Return [x, y] of the center of cell containing provided text 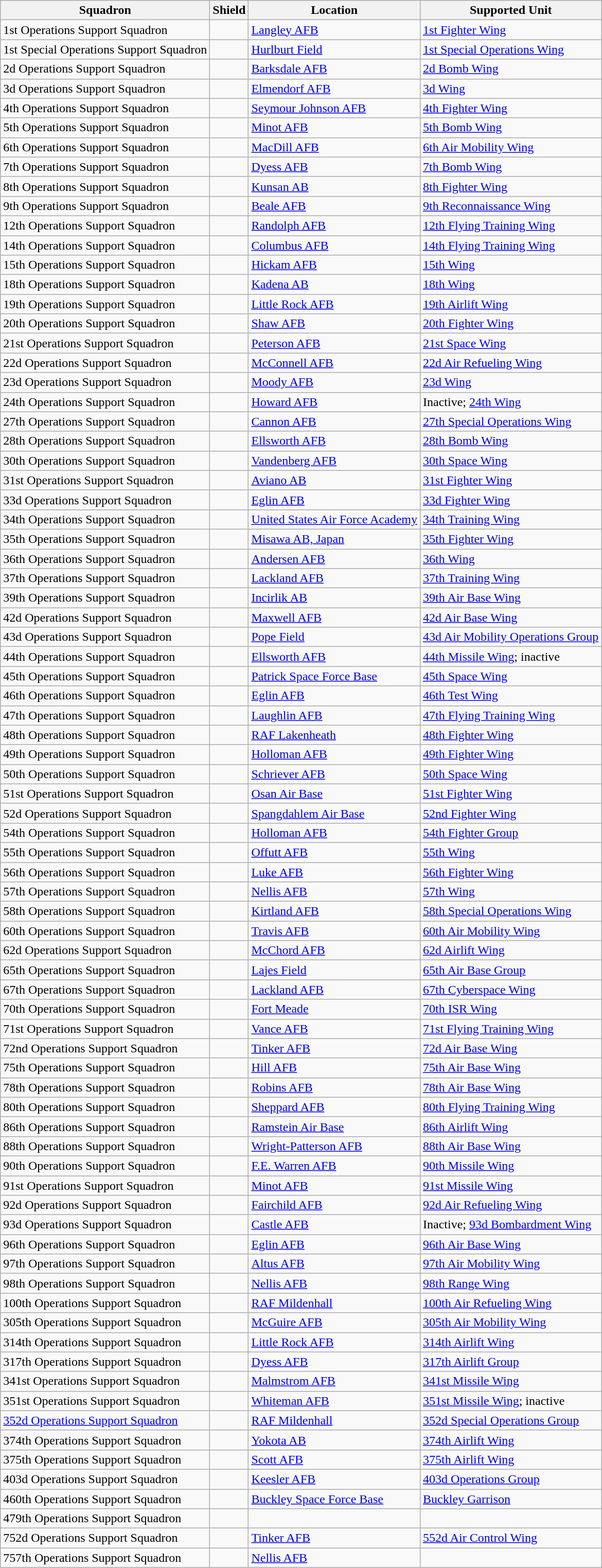
757th Operations Support Squadron [105, 1558]
351st Operations Support Squadron [105, 1401]
Barksdale AFB [334, 69]
Vance AFB [334, 1029]
1st Special Operations Support Squadron [105, 49]
88th Air Base Wing [511, 1146]
Luke AFB [334, 872]
Location [334, 10]
Yokota AB [334, 1440]
Seymour Johnson AFB [334, 108]
20th Fighter Wing [511, 324]
54th Fighter Group [511, 833]
28th Bomb Wing [511, 441]
15th Operations Support Squadron [105, 265]
7th Bomb Wing [511, 167]
Buckley Space Force Base [334, 1499]
45th Operations Support Squadron [105, 676]
34th Operations Support Squadron [105, 519]
Beale AFB [334, 206]
90th Missile Wing [511, 1166]
McConnell AFB [334, 363]
35th Fighter Wing [511, 539]
Schriever AFB [334, 774]
Pope Field [334, 637]
403d Operations Group [511, 1479]
86th Airlift Wing [511, 1126]
92d Operations Support Squadron [105, 1205]
70th ISR Wing [511, 1009]
7th Operations Support Squadron [105, 167]
5th Operations Support Squadron [105, 128]
Malmstrom AFB [334, 1381]
Incirlik AB [334, 598]
35th Operations Support Squadron [105, 539]
47th Flying Training Wing [511, 715]
Shaw AFB [334, 324]
42d Operations Support Squadron [105, 618]
52nd Fighter Wing [511, 813]
Cannon AFB [334, 421]
317th Airlift Group [511, 1362]
33d Fighter Wing [511, 500]
Kirtland AFB [334, 911]
1st Special Operations Wing [511, 49]
Wright-Patterson AFB [334, 1146]
Travis AFB [334, 931]
37th Training Wing [511, 578]
20th Operations Support Squadron [105, 324]
Ramstein Air Base [334, 1126]
58th Operations Support Squadron [105, 911]
Fort Meade [334, 1009]
2d Bomb Wing [511, 69]
22d Air Refueling Wing [511, 363]
McChord AFB [334, 950]
97th Air Mobility Wing [511, 1264]
McGuire AFB [334, 1323]
Kunsan AB [334, 186]
50th Space Wing [511, 774]
100th Operations Support Squadron [105, 1303]
MacDill AFB [334, 147]
51st Operations Support Squadron [105, 794]
Scott AFB [334, 1459]
12th Operations Support Squadron [105, 225]
552d Air Control Wing [511, 1538]
374th Airlift Wing [511, 1440]
60th Air Mobility Wing [511, 931]
6th Operations Support Squadron [105, 147]
Hill AFB [334, 1068]
752d Operations Support Squadron [105, 1538]
403d Operations Support Squadron [105, 1479]
80th Flying Training Wing [511, 1107]
Langley AFB [334, 30]
57th Operations Support Squadron [105, 892]
75th Air Base Wing [511, 1068]
90th Operations Support Squadron [105, 1166]
Keesler AFB [334, 1479]
46th Test Wing [511, 696]
39th Air Base Wing [511, 598]
39th Operations Support Squadron [105, 598]
9th Operations Support Squadron [105, 206]
305th Air Mobility Wing [511, 1323]
27th Operations Support Squadron [105, 421]
2d Operations Support Squadron [105, 69]
67th Operations Support Squadron [105, 990]
4th Fighter Wing [511, 108]
51st Fighter Wing [511, 794]
60th Operations Support Squadron [105, 931]
12th Flying Training Wing [511, 225]
44th Missile Wing; inactive [511, 657]
Vandenberg AFB [334, 461]
36th Wing [511, 558]
375th Airlift Wing [511, 1459]
96th Operations Support Squadron [105, 1244]
78th Operations Support Squadron [105, 1087]
8th Fighter Wing [511, 186]
Fairchild AFB [334, 1205]
91st Missile Wing [511, 1185]
31st Fighter Wing [511, 480]
21st Operations Support Squadron [105, 343]
Kadena AB [334, 285]
Spangdahlem Air Base [334, 813]
314th Airlift Wing [511, 1342]
28th Operations Support Squadron [105, 441]
341st Operations Support Squadron [105, 1381]
Supported Unit [511, 10]
70th Operations Support Squadron [105, 1009]
460th Operations Support Squadron [105, 1499]
23d Wing [511, 382]
Howard AFB [334, 402]
78th Air Base Wing [511, 1087]
44th Operations Support Squadron [105, 657]
Squadron [105, 10]
57th Wing [511, 892]
34th Training Wing [511, 519]
48th Operations Support Squadron [105, 735]
Altus AFB [334, 1264]
43d Operations Support Squadron [105, 637]
Laughlin AFB [334, 715]
43d Air Mobility Operations Group [511, 637]
72d Air Base Wing [511, 1048]
67th Cyberspace Wing [511, 990]
375th Operations Support Squadron [105, 1459]
374th Operations Support Squadron [105, 1440]
56th Operations Support Squadron [105, 872]
50th Operations Support Squadron [105, 774]
18th Operations Support Squadron [105, 285]
56th Fighter Wing [511, 872]
Shield [229, 10]
4th Operations Support Squadron [105, 108]
92d Air Refueling Wing [511, 1205]
Moody AFB [334, 382]
5th Bomb Wing [511, 128]
45th Space Wing [511, 676]
33d Operations Support Squadron [105, 500]
75th Operations Support Squadron [105, 1068]
37th Operations Support Squadron [105, 578]
Maxwell AFB [334, 618]
54th Operations Support Squadron [105, 833]
18th Wing [511, 285]
1st Operations Support Squadron [105, 30]
352d Special Operations Group [511, 1420]
Columbus AFB [334, 245]
479th Operations Support Squadron [105, 1519]
98th Operations Support Squadron [105, 1283]
71st Flying Training Wing [511, 1029]
Misawa AB, Japan [334, 539]
100th Air Refueling Wing [511, 1303]
Inactive; 24th Wing [511, 402]
314th Operations Support Squadron [105, 1342]
71st Operations Support Squadron [105, 1029]
Andersen AFB [334, 558]
72nd Operations Support Squadron [105, 1048]
Inactive; 93d Bombardment Wing [511, 1225]
80th Operations Support Squadron [105, 1107]
49th Fighter Wing [511, 754]
30th Operations Support Squadron [105, 461]
317th Operations Support Squadron [105, 1362]
Elmendorf AFB [334, 89]
91st Operations Support Squadron [105, 1185]
352d Operations Support Squadron [105, 1420]
36th Operations Support Squadron [105, 558]
Lajes Field [334, 970]
Buckley Garrison [511, 1499]
96th Air Base Wing [511, 1244]
55th Operations Support Squadron [105, 852]
52d Operations Support Squadron [105, 813]
Aviano AB [334, 480]
Sheppard AFB [334, 1107]
23d Operations Support Squadron [105, 382]
Patrick Space Force Base [334, 676]
31st Operations Support Squadron [105, 480]
49th Operations Support Squadron [105, 754]
Hurlburt Field [334, 49]
Whiteman AFB [334, 1401]
15th Wing [511, 265]
F.E. Warren AFB [334, 1166]
9th Reconnaissance Wing [511, 206]
1st Fighter Wing [511, 30]
8th Operations Support Squadron [105, 186]
86th Operations Support Squadron [105, 1126]
65th Operations Support Squadron [105, 970]
62d Airlift Wing [511, 950]
42d Air Base Wing [511, 618]
14th Operations Support Squadron [105, 245]
46th Operations Support Squadron [105, 696]
97th Operations Support Squadron [105, 1264]
88th Operations Support Squadron [105, 1146]
19th Airlift Wing [511, 304]
24th Operations Support Squadron [105, 402]
48th Fighter Wing [511, 735]
351st Missile Wing; inactive [511, 1401]
21st Space Wing [511, 343]
93d Operations Support Squadron [105, 1225]
3d Operations Support Squadron [105, 89]
341st Missile Wing [511, 1381]
Castle AFB [334, 1225]
65th Air Base Group [511, 970]
Peterson AFB [334, 343]
6th Air Mobility Wing [511, 147]
3d Wing [511, 89]
14th Flying Training Wing [511, 245]
30th Space Wing [511, 461]
United States Air Force Academy [334, 519]
Osan Air Base [334, 794]
22d Operations Support Squadron [105, 363]
305th Operations Support Squadron [105, 1323]
Randolph AFB [334, 225]
58th Special Operations Wing [511, 911]
62d Operations Support Squadron [105, 950]
19th Operations Support Squadron [105, 304]
Offutt AFB [334, 852]
Hickam AFB [334, 265]
Robins AFB [334, 1087]
47th Operations Support Squadron [105, 715]
RAF Lakenheath [334, 735]
27th Special Operations Wing [511, 421]
98th Range Wing [511, 1283]
55th Wing [511, 852]
